Search for the cell housing the specified text and yield its [x, y] center coordinate. 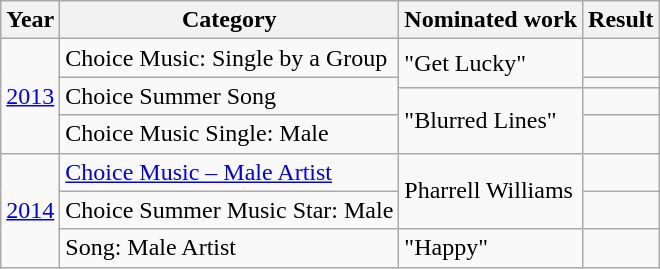
2013 [30, 96]
Choice Music Single: Male [230, 134]
Choice Summer Music Star: Male [230, 210]
Result [621, 20]
Pharrell Williams [491, 191]
"Blurred Lines" [491, 120]
Category [230, 20]
Choice Summer Song [230, 96]
Nominated work [491, 20]
Choice Music – Male Artist [230, 172]
"Happy" [491, 248]
"Get Lucky" [491, 64]
Choice Music: Single by a Group [230, 58]
Song: Male Artist [230, 248]
2014 [30, 210]
Year [30, 20]
